Extract the [X, Y] coordinate from the center of the cell holding the provided text.  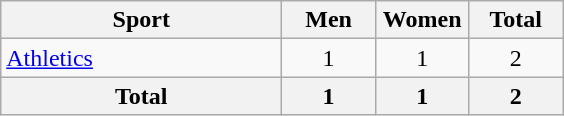
Athletics [142, 58]
Women [422, 20]
Sport [142, 20]
Men [329, 20]
